Locate the cell with the specified text and output its [X, Y] center coordinate. 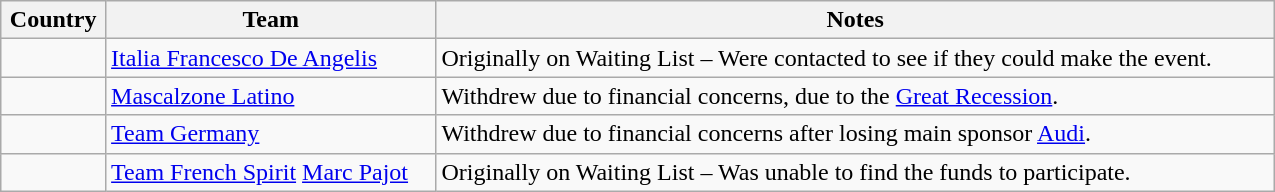
Team [271, 20]
Team Germany [271, 134]
Withdrew due to financial concerns after losing main sponsor Audi. [855, 134]
Team French Spirit Marc Pajot [271, 172]
Withdrew due to financial concerns, due to the Great Recession. [855, 96]
Originally on Waiting List – Were contacted to see if they could make the event. [855, 58]
Italia Francesco De Angelis [271, 58]
Mascalzone Latino [271, 96]
Country [54, 20]
Notes [855, 20]
Originally on Waiting List – Was unable to find the funds to participate. [855, 172]
